Output the (x, y) coordinate of the center of the cell containing the given text.  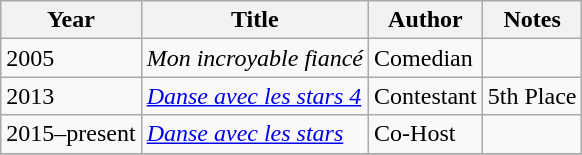
Danse avec les stars (254, 134)
5th Place (532, 96)
Author (426, 20)
Notes (532, 20)
Co-Host (426, 134)
2013 (71, 96)
Mon incroyable fiancé (254, 58)
Year (71, 20)
Title (254, 20)
Contestant (426, 96)
2005 (71, 58)
Comedian (426, 58)
Danse avec les stars 4 (254, 96)
2015–present (71, 134)
